Output the [x, y] coordinate of the center of the cell containing the given text.  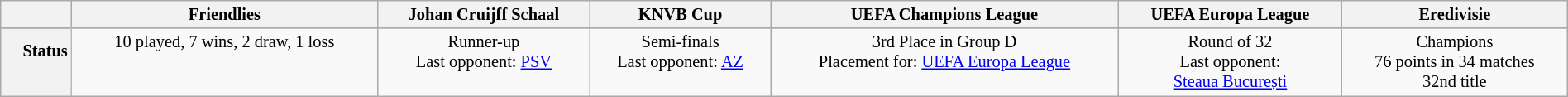
Round of 32Last opponent:Steaua București [1230, 62]
Johan Cruijff Schaal [483, 14]
Eredivisie [1456, 14]
Friendlies [225, 14]
3rd Place in Group DPlacement for: UEFA Europa League [944, 62]
Champions76 points in 34 matches32nd title [1456, 62]
Status [36, 62]
UEFA Europa League [1230, 14]
Runner-upLast opponent: PSV [483, 62]
Semi-finalsLast opponent: AZ [681, 62]
UEFA Champions League [944, 14]
10 played, 7 wins, 2 draw, 1 loss [225, 62]
KNVB Cup [681, 14]
